Capture the cell that displays the provided text and extract its (x, y) central coordinate. 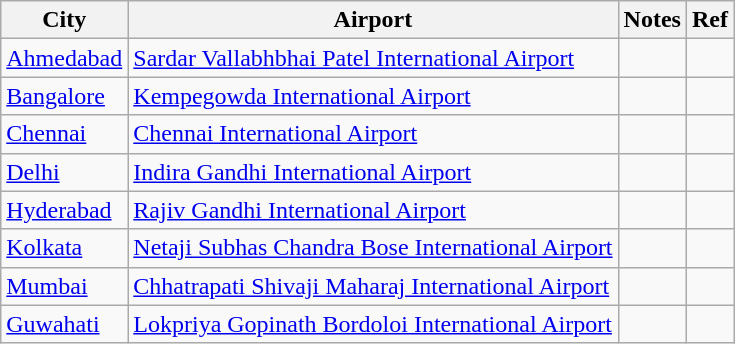
Notes (652, 20)
Sardar Vallabhbhai Patel International Airport (373, 58)
Rajiv Gandhi International Airport (373, 210)
Delhi (64, 172)
Hyderabad (64, 210)
Mumbai (64, 286)
Guwahati (64, 324)
Ahmedabad (64, 58)
Indira Gandhi International Airport (373, 172)
Chennai (64, 134)
City (64, 20)
Kolkata (64, 248)
Bangalore (64, 96)
Airport (373, 20)
Kempegowda International Airport (373, 96)
Lokpriya Gopinath Bordoloi International Airport (373, 324)
Netaji Subhas Chandra Bose International Airport (373, 248)
Ref (710, 20)
Chennai International Airport (373, 134)
Chhatrapati Shivaji Maharaj International Airport (373, 286)
